Determine the (x, y) coordinate at the center of the cell enclosing the given text.  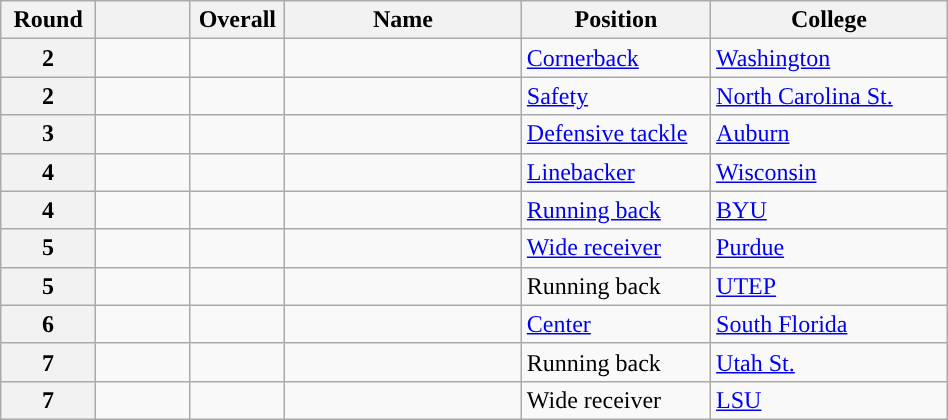
Defensive tackle (616, 134)
Cornerback (616, 58)
3 (48, 134)
Round (48, 20)
Wisconsin (830, 172)
Position (616, 20)
BYU (830, 210)
South Florida (830, 324)
Center (616, 324)
UTEP (830, 286)
Safety (616, 96)
Washington (830, 58)
Auburn (830, 134)
Purdue (830, 248)
Overall (238, 20)
Linebacker (616, 172)
Utah St. (830, 362)
Name (404, 20)
6 (48, 324)
College (830, 20)
North Carolina St. (830, 96)
LSU (830, 400)
